Capture the cell that displays the provided text and extract its [X, Y] central coordinate. 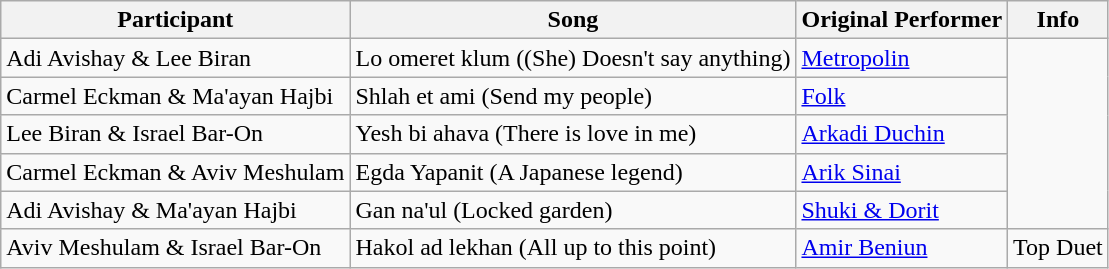
Carmel Eckman & Ma'ayan Hajbi [176, 96]
Yesh bi ahava (There is love in me) [573, 134]
Aviv Meshulam & Israel Bar-On [176, 248]
Hakol ad lekhan (All up to this point) [573, 248]
Amir Beniun [902, 248]
Top Duet [1058, 248]
Egda Yapanit (A Japanese legend) [573, 172]
Song [573, 20]
Gan na'ul (Locked garden) [573, 210]
Info [1058, 20]
Shuki & Dorit [902, 210]
Metropolin [902, 58]
Arik Sinai [902, 172]
Adi Avishay & Lee Biran [176, 58]
Folk [902, 96]
Lee Biran & Israel Bar-On [176, 134]
Adi Avishay & Ma'ayan Hajbi [176, 210]
Lo omeret klum ((She) Doesn't say anything) [573, 58]
Carmel Eckman & Aviv Meshulam [176, 172]
Original Performer [902, 20]
Participant [176, 20]
Shlah et ami (Send my people) [573, 96]
Arkadi Duchin [902, 134]
